Locate the cell with the specified text and output its [X, Y] center coordinate. 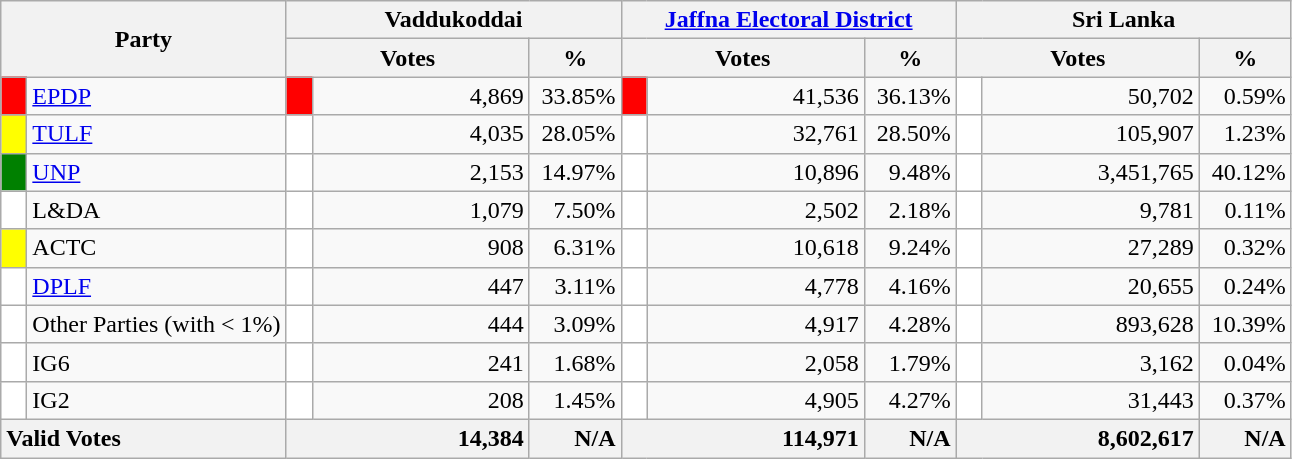
Other Parties (with < 1%) [156, 324]
33.85% [575, 96]
IG2 [156, 400]
2,153 [420, 172]
50,702 [1090, 96]
0.11% [1245, 210]
4,778 [756, 286]
IG6 [156, 362]
Party [144, 39]
6.31% [575, 248]
1.79% [910, 362]
0.32% [1245, 248]
20,655 [1090, 286]
UNP [156, 172]
1.23% [1245, 134]
9.48% [910, 172]
3,162 [1090, 362]
14.97% [575, 172]
10,896 [756, 172]
105,907 [1090, 134]
1,079 [420, 210]
EPDP [156, 96]
9.24% [910, 248]
893,628 [1090, 324]
9,781 [1090, 210]
4.16% [910, 286]
3,451,765 [1090, 172]
4,035 [420, 134]
Jaffna Electoral District [788, 20]
2,058 [756, 362]
0.37% [1245, 400]
208 [420, 400]
Sri Lanka [1124, 20]
447 [420, 286]
4.27% [910, 400]
4,905 [756, 400]
31,443 [1090, 400]
27,289 [1090, 248]
2,502 [756, 210]
L&DA [156, 210]
Valid Votes [144, 438]
0.04% [1245, 362]
908 [420, 248]
241 [420, 362]
32,761 [756, 134]
10,618 [756, 248]
4,917 [756, 324]
444 [420, 324]
8,602,617 [1078, 438]
1.68% [575, 362]
1.45% [575, 400]
ACTC [156, 248]
0.24% [1245, 286]
10.39% [1245, 324]
114,971 [742, 438]
7.50% [575, 210]
3.11% [575, 286]
28.05% [575, 134]
36.13% [910, 96]
Vaddukoddai [454, 20]
0.59% [1245, 96]
40.12% [1245, 172]
4,869 [420, 96]
TULF [156, 134]
DPLF [156, 286]
2.18% [910, 210]
3.09% [575, 324]
41,536 [756, 96]
14,384 [408, 438]
4.28% [910, 324]
28.50% [910, 134]
